Detect which cell encompasses the target text, then output its [X, Y] center coordinate. 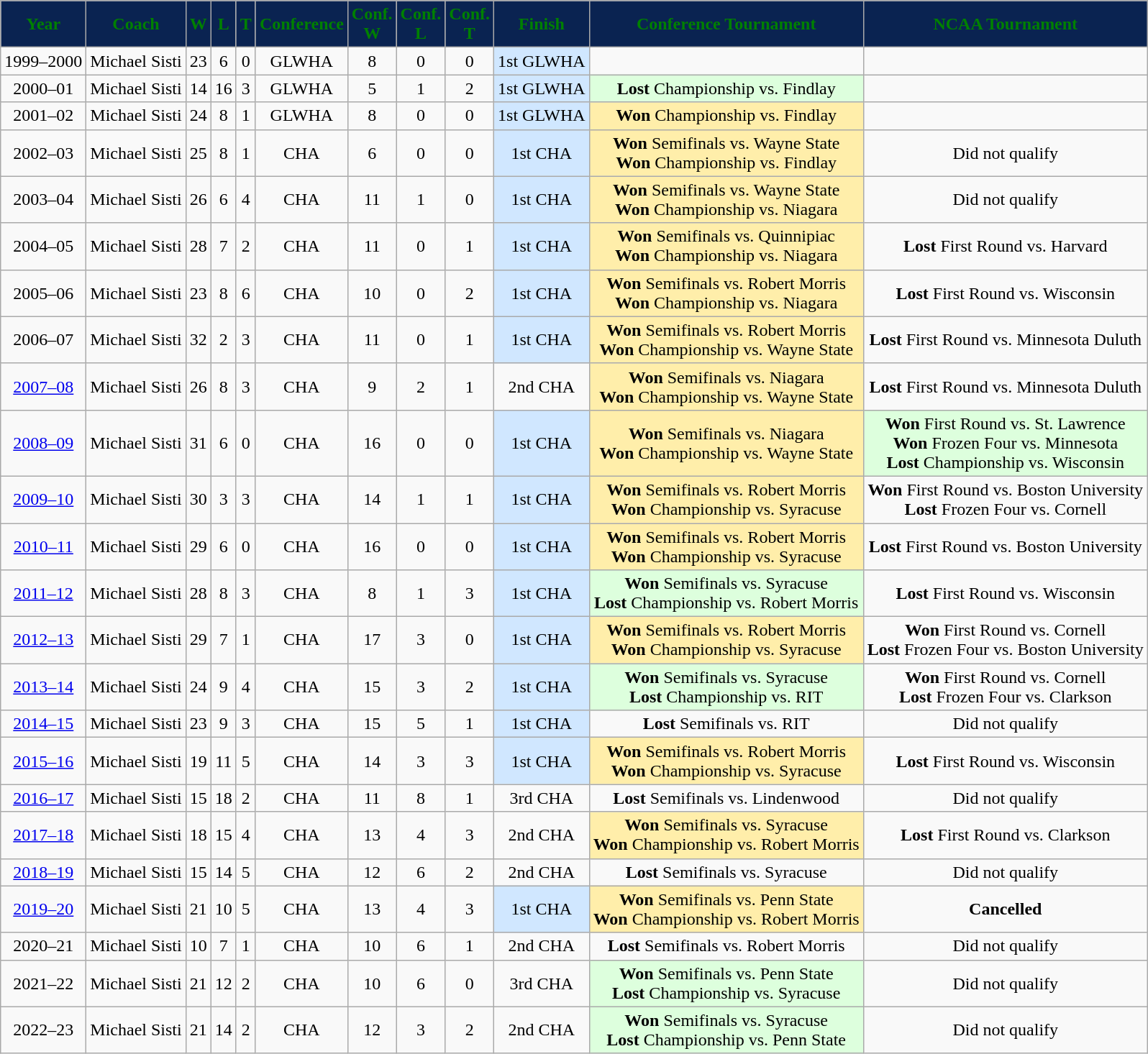
Coach [136, 24]
Cancelled [1006, 909]
Won Semifinals vs. Quinnipiac Won Championship vs. Niagara [726, 246]
1999–2000 [43, 61]
2007–08 [43, 387]
32 [199, 339]
Won Semifinals vs. Robert Morris Won Championship vs. Niagara [726, 293]
2004–05 [43, 246]
Lost First Round vs. Harvard [1006, 246]
Won Semifinals vs. Robert Morris Won Championship vs. Wayne State [726, 339]
2005–06 [43, 293]
Won Semifinals vs. Syracuse Lost Championship vs. Penn State [726, 1030]
Won Semifinals vs. Penn State Lost Championship vs. Syracuse [726, 984]
Won First Round vs. Cornell Lost Frozen Four vs. Clarkson [1006, 687]
L [223, 24]
Conference Tournament [726, 24]
17 [372, 640]
31 [199, 443]
Finish [542, 24]
Lost First Round vs. Clarkson [1006, 835]
2003–04 [43, 200]
2009–10 [43, 499]
2011–12 [43, 594]
Won Semifinals vs. Penn State Won Championship vs. Robert Morris [726, 909]
2014–15 [43, 724]
2020–21 [43, 946]
Lost First Round vs. Boston University [1006, 546]
2017–18 [43, 835]
25 [199, 152]
Lost Semifinals vs. Lindenwood [726, 798]
2006–07 [43, 339]
T [246, 24]
2013–14 [43, 687]
2015–16 [43, 761]
Won First Round vs. Boston University Lost Frozen Four vs. Cornell [1006, 499]
Won Semifinals vs. Wayne State Won Championship vs. Niagara [726, 200]
Won Championship vs. Findlay [726, 116]
2016–17 [43, 798]
Won Semifinals vs. Syracuse Won Championship vs. Robert Morris [726, 835]
2000–01 [43, 88]
Year [43, 24]
W [199, 24]
2001–02 [43, 116]
Won Semifinals vs. Syracuse Lost Championship vs. Robert Morris [726, 594]
Lost Semifinals vs. Syracuse [726, 872]
2010–11 [43, 546]
NCAA Tournament [1006, 24]
2022–23 [43, 1030]
2018–19 [43, 872]
Conf. T [470, 24]
Won Semifinals vs. Syracuse Lost Championship vs. RIT [726, 687]
2019–20 [43, 909]
2012–13 [43, 640]
Conference [301, 24]
2002–03 [43, 152]
Lost Semifinals vs. RIT [726, 724]
Won First Round vs. Cornell Lost Frozen Four vs. Boston University [1006, 640]
Conf. L [421, 24]
2008–09 [43, 443]
Won First Round vs. St. Lawrence Won Frozen Four vs. Minnesota Lost Championship vs. Wisconsin [1006, 443]
Lost Semifinals vs. Robert Morris [726, 946]
Won Semifinals vs. Wayne State Won Championship vs. Findlay [726, 152]
30 [199, 499]
19 [199, 761]
Lost Championship vs. Findlay [726, 88]
2021–22 [43, 984]
Conf. W [372, 24]
